Find where the given text appears and provide that cell's center as [x, y] coordinate. 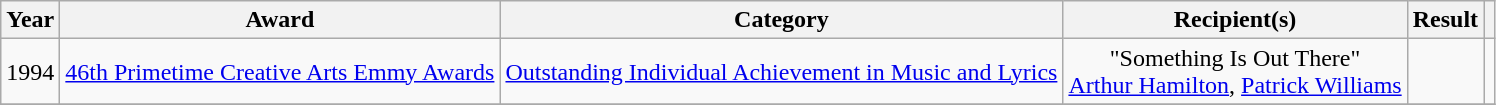
1994 [30, 72]
Award [280, 20]
Result [1445, 20]
"Something Is Out There" Arthur Hamilton, Patrick Williams [1235, 72]
Year [30, 20]
46th Primetime Creative Arts Emmy Awards [280, 72]
Category [782, 20]
Outstanding Individual Achievement in Music and Lyrics [782, 72]
Recipient(s) [1235, 20]
